Identify which cell holds the provided text, then report its (x, y) central coordinate. 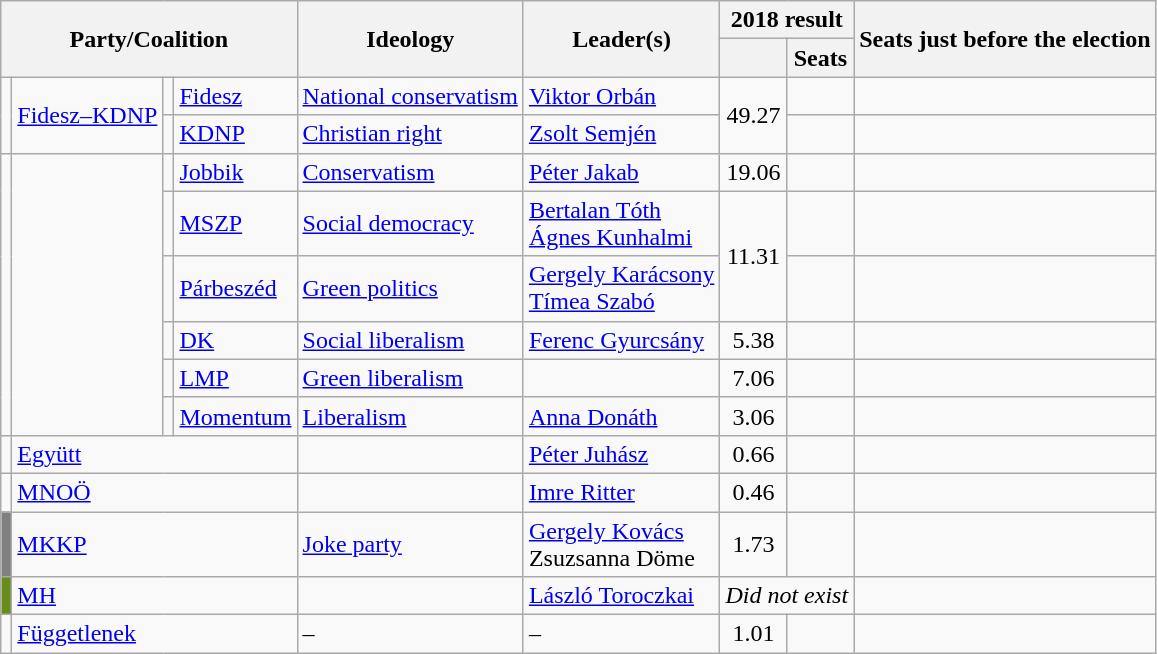
Anna Donáth (622, 416)
1.01 (754, 634)
Did not exist (787, 596)
0.66 (754, 454)
Green politics (410, 288)
Green liberalism (410, 378)
Imre Ritter (622, 492)
Fidesz (236, 96)
Gergely KovácsZsuzsanna Döme (622, 544)
3.06 (754, 416)
Party/Coalition (149, 39)
Social liberalism (410, 340)
Zsolt Semjén (622, 134)
0.46 (754, 492)
Momentum (236, 416)
Párbeszéd (236, 288)
Gergely KarácsonyTímea Szabó (622, 288)
MKKP (154, 544)
Viktor Orbán (622, 96)
MSZP (236, 224)
Seats just before the election (1006, 39)
MH (154, 596)
MNOÖ (154, 492)
DK (236, 340)
Péter Jakab (622, 172)
Liberalism (410, 416)
Bertalan TóthÁgnes Kunhalmi (622, 224)
Social democracy (410, 224)
1.73 (754, 544)
Együtt (154, 454)
Péter Juhász (622, 454)
Joke party (410, 544)
KDNP (236, 134)
Ferenc Gyurcsány (622, 340)
László Toroczkai (622, 596)
National conservatism (410, 96)
Conservatism (410, 172)
LMP (236, 378)
Seats (820, 58)
49.27 (754, 115)
19.06 (754, 172)
11.31 (754, 256)
Fidesz–KDNP (88, 115)
Függetlenek (154, 634)
2018 result (787, 20)
Leader(s) (622, 39)
Jobbik (236, 172)
Ideology (410, 39)
Christian right (410, 134)
7.06 (754, 378)
5.38 (754, 340)
